Identify which cell holds the provided text, then report its [X, Y] central coordinate. 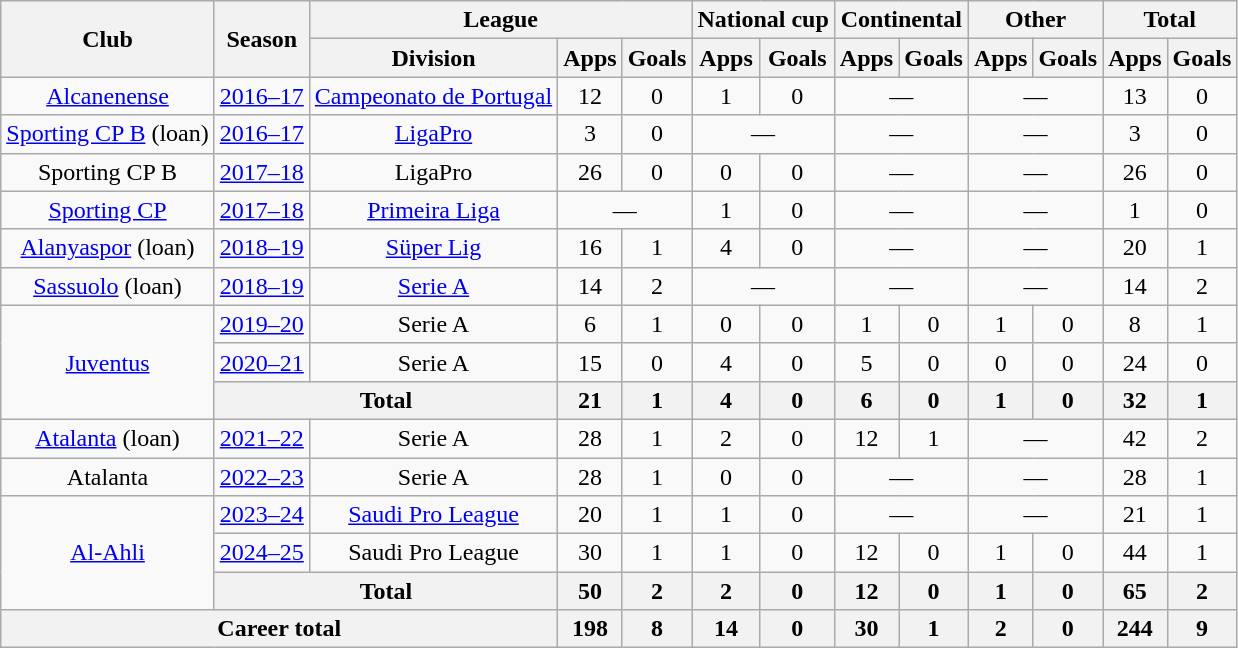
198 [590, 629]
2020–21 [262, 362]
Atalanta (loan) [108, 438]
Sporting CP [108, 210]
Primeira Liga [433, 210]
Other [1035, 20]
32 [1135, 400]
9 [1202, 629]
2024–25 [262, 553]
National cup [763, 20]
Sporting CP B [108, 172]
24 [1135, 362]
Division [433, 58]
65 [1135, 591]
Atalanta [108, 477]
Continental [901, 20]
16 [590, 248]
Al-Ahli [108, 553]
Sassuolo (loan) [108, 286]
15 [590, 362]
Campeonato de Portugal [433, 96]
44 [1135, 553]
Sporting CP B (loan) [108, 134]
Alanyaspor (loan) [108, 248]
Club [108, 39]
2019–20 [262, 324]
2022–23 [262, 477]
Career total [280, 629]
2021–22 [262, 438]
Süper Lig [433, 248]
Juventus [108, 362]
244 [1135, 629]
42 [1135, 438]
Season [262, 39]
League [500, 20]
5 [866, 362]
13 [1135, 96]
Alcanenense [108, 96]
2023–24 [262, 515]
50 [590, 591]
